Determine the [X, Y] coordinate at the center of the cell enclosing the given text.  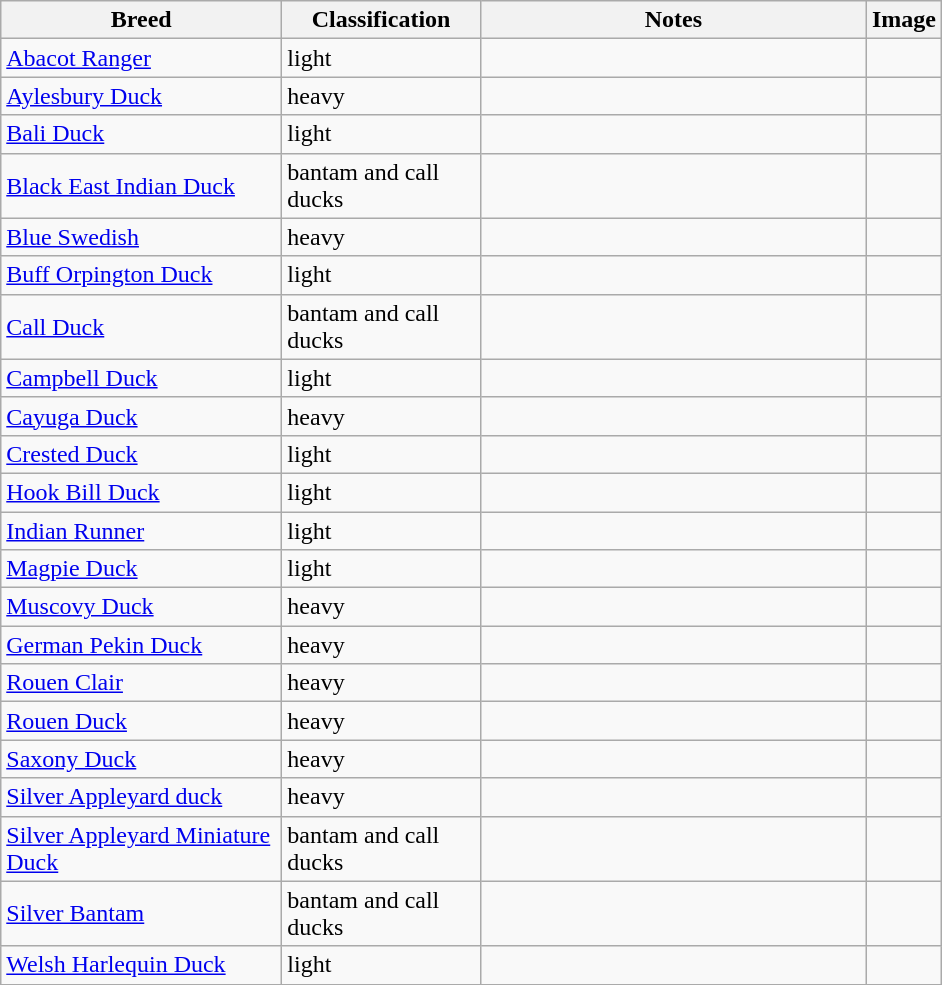
Silver Appleyard Miniature Duck [142, 848]
Saxony Duck [142, 759]
Buff Orpington Duck [142, 275]
Aylesbury Duck [142, 96]
Muscovy Duck [142, 607]
Crested Duck [142, 454]
Hook Bill Duck [142, 492]
Breed [142, 20]
Silver Bantam [142, 914]
Black East Indian Duck [142, 186]
Magpie Duck [142, 569]
Welsh Harlequin Duck [142, 965]
Campbell Duck [142, 378]
Silver Appleyard duck [142, 797]
Blue Swedish [142, 237]
Abacot Ranger [142, 58]
Indian Runner [142, 531]
Rouen Duck [142, 721]
German Pekin Duck [142, 645]
Cayuga Duck [142, 416]
Notes [673, 20]
Bali Duck [142, 134]
Rouen Clair [142, 683]
Classification [382, 20]
Image [904, 20]
Call Duck [142, 326]
